Return (x, y) of the center of cell containing provided text 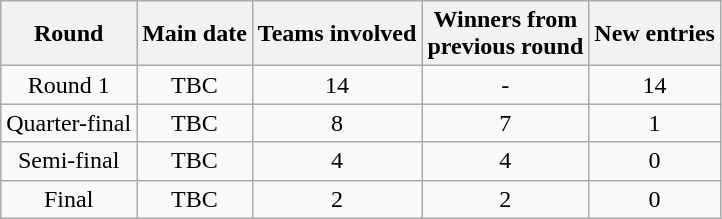
Main date (195, 34)
7 (506, 123)
Round 1 (69, 85)
Round (69, 34)
Teams involved (337, 34)
1 (655, 123)
New entries (655, 34)
Final (69, 199)
8 (337, 123)
- (506, 85)
Quarter-final (69, 123)
Winners from previous round (506, 34)
Semi-final (69, 161)
